Pinpoint the cell where the given text exists, returning its [x, y] midpoint coordinate. 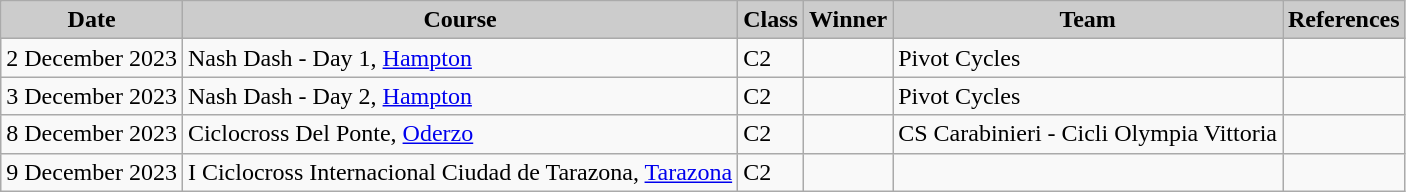
References [1344, 20]
Date [92, 20]
Nash Dash - Day 2, Hampton [460, 96]
I Ciclocross Internacional Ciudad de Tarazona, Tarazona [460, 172]
Nash Dash - Day 1, Hampton [460, 58]
Class [771, 20]
CS Carabinieri - Cicli Olympia Vittoria [1088, 134]
Ciclocross Del Ponte, Oderzo [460, 134]
Winner [848, 20]
9 December 2023 [92, 172]
3 December 2023 [92, 96]
2 December 2023 [92, 58]
Course [460, 20]
8 December 2023 [92, 134]
Team [1088, 20]
